Scan for the cell matching the given text and deliver its [x, y] coordinate at center. 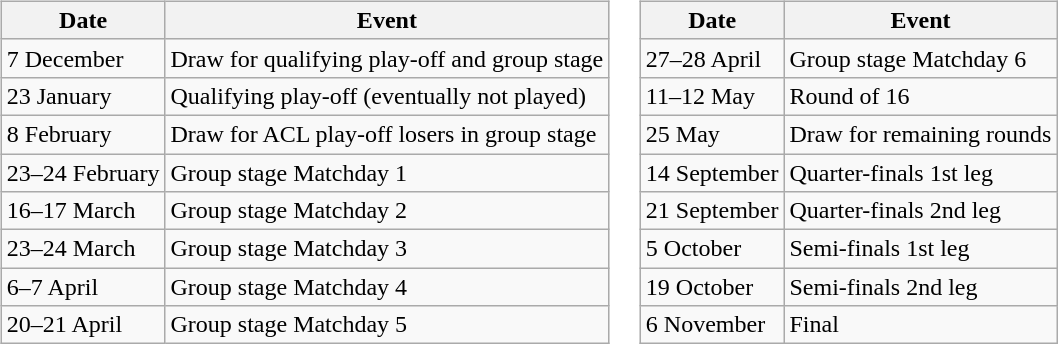
6 November [712, 325]
Quarter-finals 1st leg [920, 173]
21 September [712, 211]
Group stage Matchday 6 [920, 58]
23–24 March [83, 249]
Semi-finals 2nd leg [920, 287]
Draw for remaining rounds [920, 134]
5 October [712, 249]
Final [920, 325]
11–12 May [712, 96]
27–28 April [712, 58]
23 January [83, 96]
Round of 16 [920, 96]
Quarter-finals 2nd leg [920, 211]
19 October [712, 287]
Group stage Matchday 2 [387, 211]
Group stage Matchday 3 [387, 249]
Group stage Matchday 5 [387, 325]
8 February [83, 134]
Semi-finals 1st leg [920, 249]
25 May [712, 134]
Group stage Matchday 4 [387, 287]
Draw for ACL play-off losers in group stage [387, 134]
14 September [712, 173]
Draw for qualifying play-off and group stage [387, 58]
Qualifying play-off (eventually not played) [387, 96]
20–21 April [83, 325]
6–7 April [83, 287]
16–17 March [83, 211]
7 December [83, 58]
Group stage Matchday 1 [387, 173]
23–24 February [83, 173]
